Output the (X, Y) coordinate of the center of the cell containing the given text.  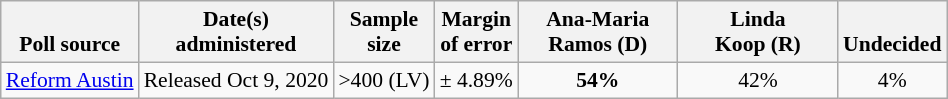
42% (758, 80)
Date(s)administered (236, 32)
>400 (LV) (384, 80)
Ana-MariaRamos (D) (598, 32)
Released Oct 9, 2020 (236, 80)
Reform Austin (70, 80)
54% (598, 80)
LindaKoop (R) (758, 32)
Marginof error (476, 32)
4% (892, 80)
Poll source (70, 32)
± 4.89% (476, 80)
Samplesize (384, 32)
Undecided (892, 32)
